Extract the (X, Y) coordinate from the center of the cell holding the provided text.  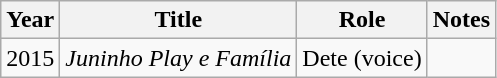
Juninho Play e Família (178, 58)
Year (30, 20)
Title (178, 20)
2015 (30, 58)
Dete (voice) (362, 58)
Role (362, 20)
Notes (461, 20)
